Provide the (X, Y) coordinate of the cell's center where the given text is located.  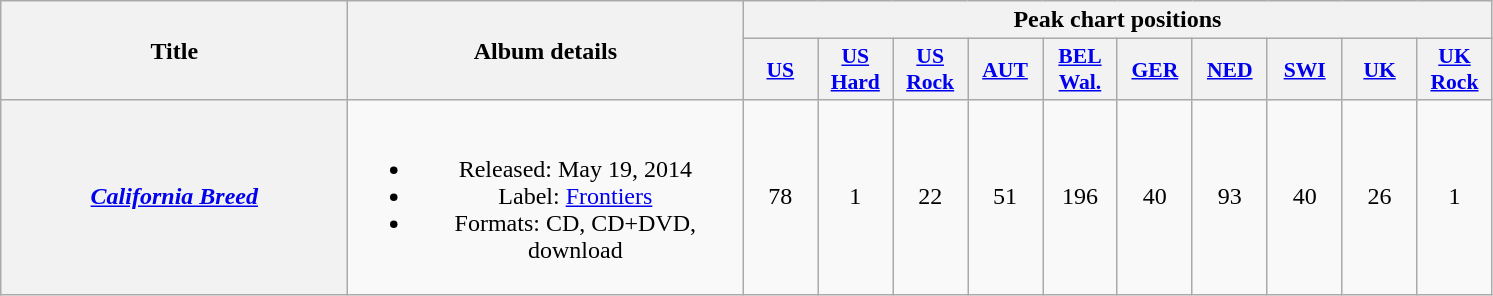
AUT (1006, 70)
NED (1230, 70)
Album details (546, 50)
51 (1006, 197)
22 (930, 197)
USRock (930, 70)
Title (174, 50)
Released: May 19, 2014Label: FrontiersFormats: CD, CD+DVD, download (546, 197)
California Breed (174, 197)
UKRock (1454, 70)
UK (1380, 70)
Peak chart positions (1118, 20)
93 (1230, 197)
US (780, 70)
196 (1080, 197)
SWI (1304, 70)
26 (1380, 197)
GER (1154, 70)
BELWal. (1080, 70)
78 (780, 197)
USHard (856, 70)
